Search for the cell housing the specified text and yield its (X, Y) center coordinate. 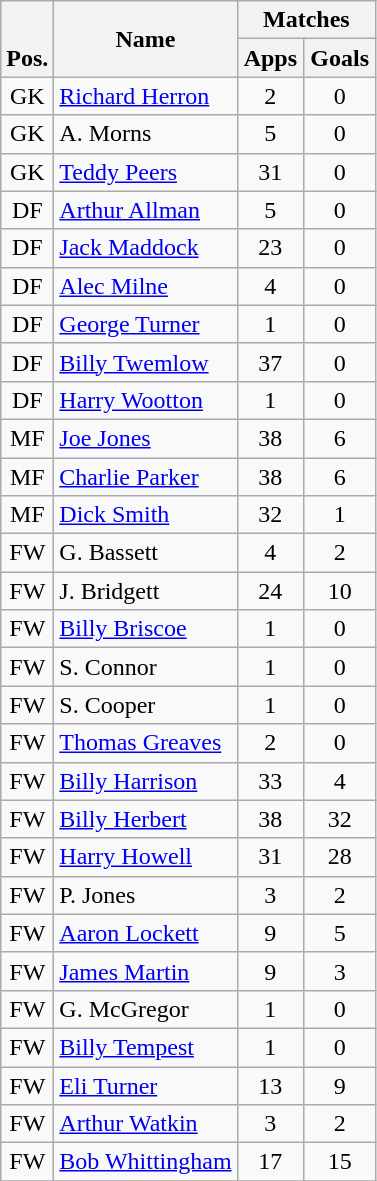
33 (270, 781)
George Turner (146, 324)
Bob Whittingham (146, 1162)
Apps (270, 58)
Richard Herron (146, 96)
G. Bassett (146, 553)
S. Cooper (146, 705)
Jack Maddock (146, 248)
Billy Twemlow (146, 362)
13 (270, 1085)
Billy Herbert (146, 819)
Dick Smith (146, 515)
Name (146, 39)
Eli Turner (146, 1085)
Goals (340, 58)
G. McGregor (146, 1009)
15 (340, 1162)
James Martin (146, 971)
Billy Briscoe (146, 629)
Harry Howell (146, 857)
S. Connor (146, 667)
10 (340, 591)
17 (270, 1162)
Teddy Peers (146, 172)
Matches (306, 20)
Arthur Watkin (146, 1124)
Billy Harrison (146, 781)
Alec Milne (146, 286)
Charlie Parker (146, 477)
J. Bridgett (146, 591)
37 (270, 362)
Aaron Lockett (146, 933)
Arthur Allman (146, 210)
Joe Jones (146, 438)
Harry Wootton (146, 400)
Thomas Greaves (146, 743)
28 (340, 857)
Pos. (28, 39)
P. Jones (146, 895)
23 (270, 248)
A. Morns (146, 134)
24 (270, 591)
Billy Tempest (146, 1047)
